Output the [x, y] coordinate of the center of the cell containing the given text.  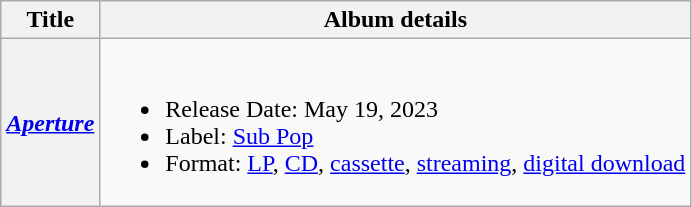
Title [50, 20]
Aperture [50, 122]
Album details [396, 20]
Release Date: May 19, 2023Label: Sub PopFormat: LP, CD, cassette, streaming, digital download [396, 122]
